Search for the cell housing the specified text and yield its [X, Y] center coordinate. 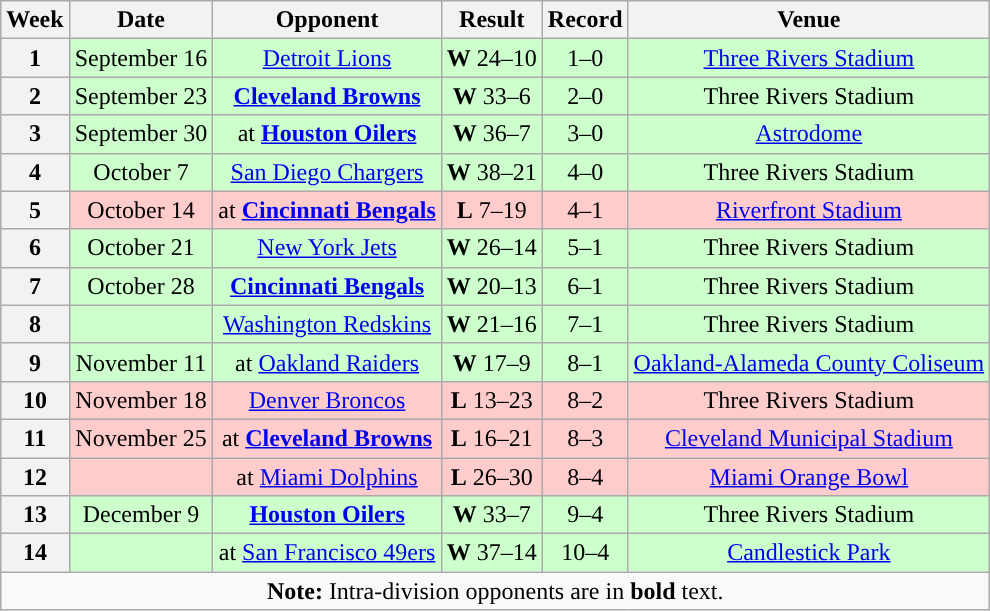
October 7 [141, 172]
13 [35, 515]
4 [35, 172]
W 36–7 [492, 134]
8–1 [585, 362]
October 14 [141, 210]
5–1 [585, 248]
December 9 [141, 515]
at San Francisco 49ers [327, 553]
October 28 [141, 286]
2 [35, 96]
Result [492, 20]
8–3 [585, 438]
November 18 [141, 400]
8 [35, 324]
Washington Redskins [327, 324]
at Miami Dolphins [327, 477]
Week [35, 20]
Detroit Lions [327, 58]
W 33–6 [492, 96]
W 24–10 [492, 58]
9 [35, 362]
3 [35, 134]
Candlestick Park [809, 553]
Oakland-Alameda County Coliseum [809, 362]
Riverfront Stadium [809, 210]
14 [35, 553]
7 [35, 286]
Cleveland Browns [327, 96]
6–1 [585, 286]
7–1 [585, 324]
Date [141, 20]
10 [35, 400]
at Cincinnati Bengals [327, 210]
4–0 [585, 172]
October 21 [141, 248]
8–2 [585, 400]
at Cleveland Browns [327, 438]
L 26–30 [492, 477]
September 30 [141, 134]
W 26–14 [492, 248]
11 [35, 438]
L 16–21 [492, 438]
November 25 [141, 438]
New York Jets [327, 248]
L 7–19 [492, 210]
at Oakland Raiders [327, 362]
6 [35, 248]
2–0 [585, 96]
Record [585, 20]
Miami Orange Bowl [809, 477]
San Diego Chargers [327, 172]
W 20–13 [492, 286]
Venue [809, 20]
Astrodome [809, 134]
3–0 [585, 134]
Cleveland Municipal Stadium [809, 438]
Opponent [327, 20]
Denver Broncos [327, 400]
November 11 [141, 362]
Note: Intra-division opponents are in bold text. [496, 591]
8–4 [585, 477]
5 [35, 210]
10–4 [585, 553]
W 33–7 [492, 515]
Cincinnati Bengals [327, 286]
W 38–21 [492, 172]
September 23 [141, 96]
September 16 [141, 58]
4–1 [585, 210]
9–4 [585, 515]
1 [35, 58]
1–0 [585, 58]
Houston Oilers [327, 515]
L 13–23 [492, 400]
W 21–16 [492, 324]
at Houston Oilers [327, 134]
W 37–14 [492, 553]
W 17–9 [492, 362]
12 [35, 477]
